Return the (x, y) coordinate for the center point of the cell that contains the specified text.  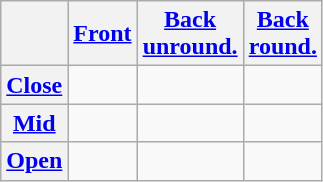
Front (102, 34)
Mid (34, 123)
Back unround. (190, 34)
Back round. (282, 34)
Open (34, 161)
Close (34, 85)
